Pinpoint the cell where the given text exists, returning its [X, Y] midpoint coordinate. 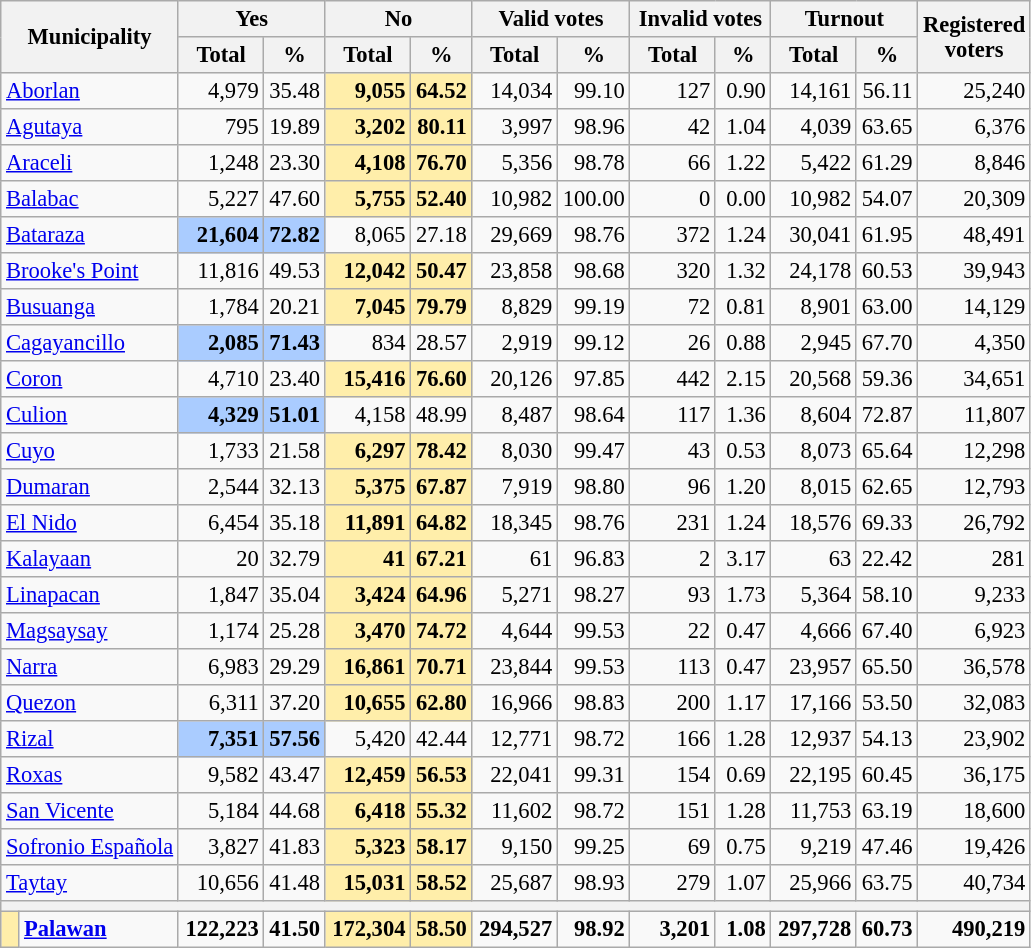
12,937 [814, 739]
56.11 [886, 91]
54.13 [886, 739]
71.43 [294, 343]
No [398, 19]
279 [673, 883]
18,576 [814, 523]
67.21 [442, 559]
20 [221, 559]
Magsaysay [90, 631]
70.71 [442, 667]
58.10 [886, 595]
67.87 [442, 487]
51.01 [294, 415]
795 [221, 127]
6,297 [368, 451]
93 [673, 595]
15,031 [368, 883]
16,966 [515, 703]
8,015 [814, 487]
8,901 [814, 307]
0.90 [743, 91]
63 [814, 559]
66 [673, 163]
6,376 [974, 127]
16,861 [368, 667]
61 [515, 559]
78.42 [442, 451]
76.70 [442, 163]
72.82 [294, 235]
4,710 [221, 379]
56.53 [442, 775]
25,687 [515, 883]
Araceli [90, 163]
9,233 [974, 595]
35.18 [294, 523]
5,323 [368, 847]
64.96 [442, 595]
32.13 [294, 487]
9,219 [814, 847]
11,753 [814, 811]
32.79 [294, 559]
4,329 [221, 415]
99.31 [594, 775]
Registered voters [974, 37]
43.47 [294, 775]
36,175 [974, 775]
0 [673, 199]
490,219 [974, 929]
20,309 [974, 199]
0.88 [743, 343]
6,983 [221, 667]
154 [673, 775]
281 [974, 559]
48.99 [442, 415]
4,666 [814, 631]
6,454 [221, 523]
22.42 [886, 559]
Turnout [844, 19]
Sofronio Española [90, 847]
76.60 [442, 379]
62.80 [442, 703]
San Vicente [90, 811]
4,039 [814, 127]
5,422 [814, 163]
4,158 [368, 415]
60.45 [886, 775]
74.72 [442, 631]
99.25 [594, 847]
35.48 [294, 91]
99.10 [594, 91]
57.56 [294, 739]
15,416 [368, 379]
1.32 [743, 271]
65.50 [886, 667]
100.00 [594, 199]
64.82 [442, 523]
40,734 [974, 883]
41.48 [294, 883]
96.83 [594, 559]
3,997 [515, 127]
47.60 [294, 199]
26,792 [974, 523]
25.28 [294, 631]
166 [673, 739]
5,184 [221, 811]
98.92 [594, 929]
12,298 [974, 451]
69 [673, 847]
99.12 [594, 343]
37.20 [294, 703]
30,041 [814, 235]
127 [673, 91]
8,073 [814, 451]
5,227 [221, 199]
72.87 [886, 415]
0.69 [743, 775]
Municipality [90, 37]
18,345 [515, 523]
320 [673, 271]
Bataraza [90, 235]
8,065 [368, 235]
5,356 [515, 163]
Valid votes [551, 19]
32,083 [974, 703]
29.29 [294, 667]
Balabac [90, 199]
Quezon [90, 703]
54.07 [886, 199]
Yes [252, 19]
58.50 [442, 929]
98.78 [594, 163]
43 [673, 451]
1.04 [743, 127]
2,919 [515, 343]
3,201 [673, 929]
21,604 [221, 235]
29,669 [515, 235]
21.58 [294, 451]
22,041 [515, 775]
99.47 [594, 451]
99.19 [594, 307]
1,847 [221, 595]
98.83 [594, 703]
151 [673, 811]
1,248 [221, 163]
2.15 [743, 379]
20,126 [515, 379]
Cagayancillo [90, 343]
23,902 [974, 739]
113 [673, 667]
23,844 [515, 667]
1.73 [743, 595]
25,966 [814, 883]
80.11 [442, 127]
Brooke's Point [90, 271]
55.32 [442, 811]
3,202 [368, 127]
26 [673, 343]
23.30 [294, 163]
12,042 [368, 271]
2,945 [814, 343]
3.17 [743, 559]
11,602 [515, 811]
372 [673, 235]
122,223 [221, 929]
12,771 [515, 739]
0.00 [743, 199]
96 [673, 487]
294,527 [515, 929]
3,470 [368, 631]
98.64 [594, 415]
58.52 [442, 883]
20,568 [814, 379]
Coron [90, 379]
49.53 [294, 271]
22,195 [814, 775]
98.96 [594, 127]
20.21 [294, 307]
Taytay [90, 883]
9,055 [368, 91]
1.17 [743, 703]
23,858 [515, 271]
34,651 [974, 379]
63.75 [886, 883]
4,108 [368, 163]
98.27 [594, 595]
El Nido [90, 523]
41 [368, 559]
Cuyo [90, 451]
Invalid votes [700, 19]
1.07 [743, 883]
28.57 [442, 343]
2,085 [221, 343]
17,166 [814, 703]
Linapacan [90, 595]
200 [673, 703]
60.73 [886, 929]
117 [673, 415]
6,311 [221, 703]
1,733 [221, 451]
41.83 [294, 847]
Dumaran [90, 487]
98.80 [594, 487]
834 [368, 343]
5,375 [368, 487]
8,604 [814, 415]
Aborlan [90, 91]
63.19 [886, 811]
22 [673, 631]
47.46 [886, 847]
11,891 [368, 523]
1,174 [221, 631]
23.40 [294, 379]
19,426 [974, 847]
7,351 [221, 739]
2 [673, 559]
63.00 [886, 307]
41.50 [294, 929]
4,350 [974, 343]
18,600 [974, 811]
442 [673, 379]
4,979 [221, 91]
8,030 [515, 451]
67.70 [886, 343]
10,656 [221, 883]
50.47 [442, 271]
231 [673, 523]
Culion [90, 415]
10,655 [368, 703]
24,178 [814, 271]
62.65 [886, 487]
7,919 [515, 487]
72 [673, 307]
59.36 [886, 379]
Agutaya [90, 127]
12,793 [974, 487]
Palawan [99, 929]
14,161 [814, 91]
19.89 [294, 127]
0.75 [743, 847]
69.33 [886, 523]
8,829 [515, 307]
53.50 [886, 703]
52.40 [442, 199]
5,364 [814, 595]
58.17 [442, 847]
7,045 [368, 307]
61.95 [886, 235]
42.44 [442, 739]
44.68 [294, 811]
14,034 [515, 91]
98.68 [594, 271]
172,304 [368, 929]
5,271 [515, 595]
36,578 [974, 667]
Roxas [90, 775]
3,827 [221, 847]
297,728 [814, 929]
97.85 [594, 379]
11,816 [221, 271]
Kalayaan [90, 559]
2,544 [221, 487]
8,846 [974, 163]
64.52 [442, 91]
1,784 [221, 307]
Narra [90, 667]
9,150 [515, 847]
39,943 [974, 271]
27.18 [442, 235]
3,424 [368, 595]
6,923 [974, 631]
14,129 [974, 307]
11,807 [974, 415]
9,582 [221, 775]
79.79 [442, 307]
0.81 [743, 307]
42 [673, 127]
1.08 [743, 929]
Rizal [90, 739]
48,491 [974, 235]
5,755 [368, 199]
6,418 [368, 811]
98.93 [594, 883]
8,487 [515, 415]
12,459 [368, 775]
1.22 [743, 163]
1.20 [743, 487]
65.64 [886, 451]
5,420 [368, 739]
23,957 [814, 667]
61.29 [886, 163]
67.40 [886, 631]
Busuanga [90, 307]
35.04 [294, 595]
60.53 [886, 271]
4,644 [515, 631]
63.65 [886, 127]
25,240 [974, 91]
1.36 [743, 415]
0.53 [743, 451]
